Detect which cell encompasses the target text, then output its (x, y) center coordinate. 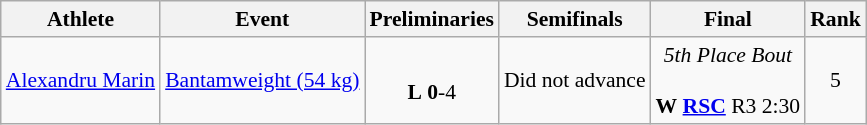
Rank (836, 19)
Bantamweight (54 kg) (262, 80)
Final (728, 19)
Preliminaries (432, 19)
Alexandru Marin (80, 80)
Event (262, 19)
5th Place Bout W RSC R3 2:30 (728, 80)
L 0-4 (432, 80)
5 (836, 80)
Athlete (80, 19)
Semifinals (575, 19)
Did not advance (575, 80)
